From the cell containing the given text, extract its center point as (x, y) coordinate. 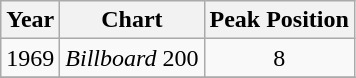
8 (279, 58)
Chart (132, 20)
1969 (30, 58)
Billboard 200 (132, 58)
Peak Position (279, 20)
Year (30, 20)
